Return (X, Y) of the center of cell containing provided text 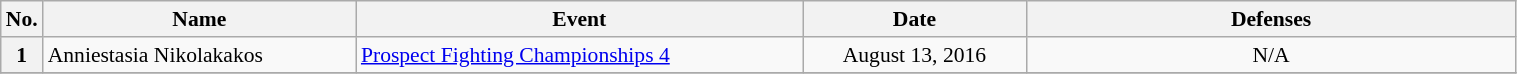
N/A (1271, 55)
Prospect Fighting Championships 4 (580, 55)
Date (914, 19)
No. (22, 19)
August 13, 2016 (914, 55)
1 (22, 55)
Anniestasia Nikolakakos (200, 55)
Event (580, 19)
Defenses (1271, 19)
Name (200, 19)
